Detect which cell encompasses the target text, then output its [x, y] center coordinate. 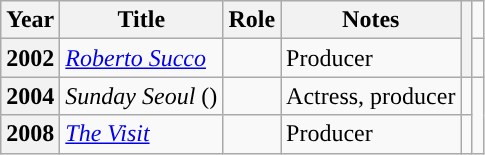
The Visit [142, 134]
Year [30, 20]
Actress, producer [371, 96]
2008 [30, 134]
Sunday Seoul () [142, 96]
Title [142, 20]
Role [252, 20]
Notes [371, 20]
Roberto Succo [142, 58]
2004 [30, 96]
2002 [30, 58]
